Extract the (x, y) coordinate from the center of the cell holding the provided text.  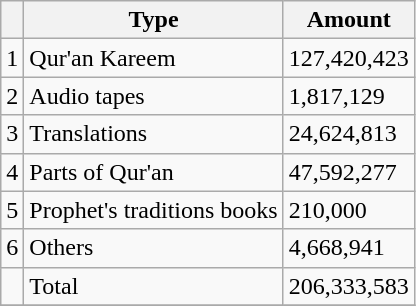
4,668,941 (348, 248)
Type (154, 20)
1 (12, 58)
5 (12, 210)
206,333,583 (348, 286)
Total (154, 286)
Prophet's traditions books (154, 210)
Others (154, 248)
6 (12, 248)
2 (12, 96)
Audio tapes (154, 96)
4 (12, 172)
Amount (348, 20)
47,592,277 (348, 172)
1,817,129 (348, 96)
3 (12, 134)
210,000 (348, 210)
Translations (154, 134)
24,624,813 (348, 134)
127,420,423 (348, 58)
Parts of Qur'an (154, 172)
Qur'an Kareem (154, 58)
